Find where the given text appears and provide that cell's center as [X, Y] coordinate. 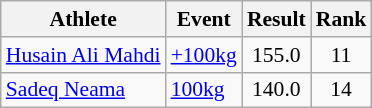
Event [204, 19]
Rank [342, 19]
155.0 [276, 55]
100kg [204, 90]
11 [342, 55]
+100kg [204, 55]
Sadeq Neama [84, 90]
14 [342, 90]
Husain Ali Mahdi [84, 55]
Result [276, 19]
Athlete [84, 19]
140.0 [276, 90]
